Identify which cell holds the provided text, then report its [x, y] central coordinate. 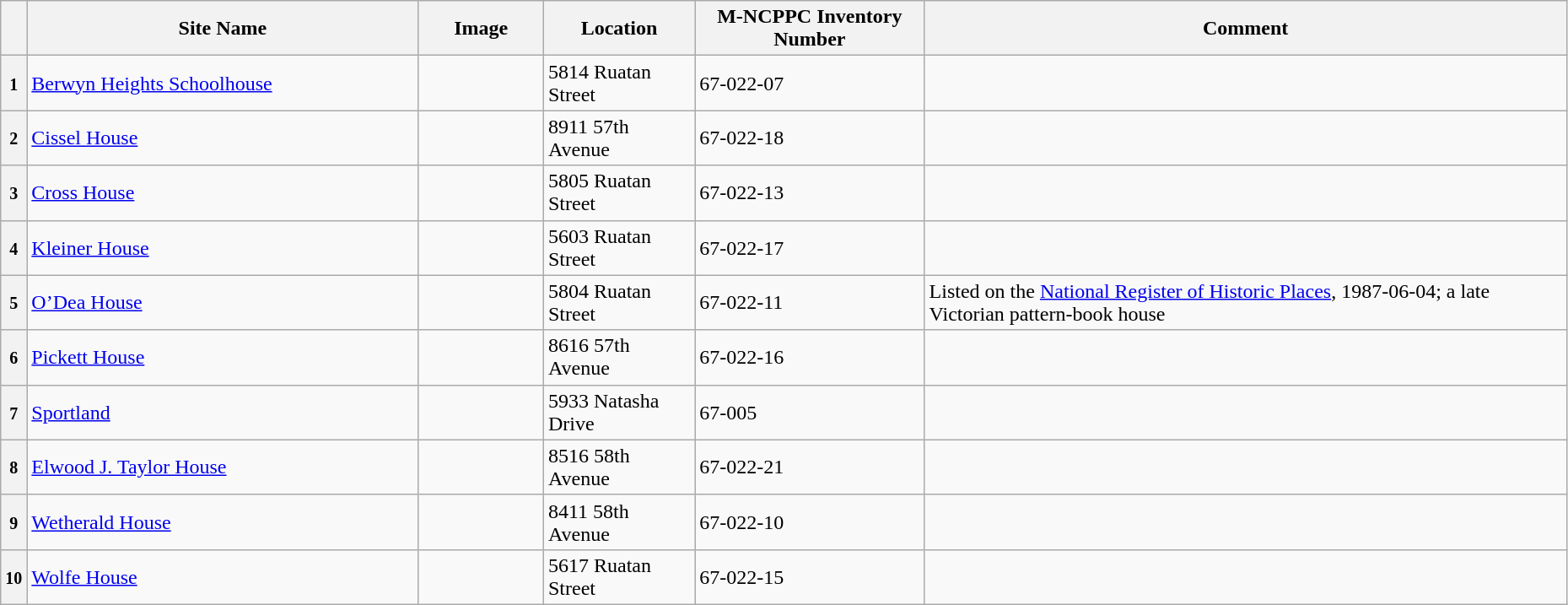
10 [13, 577]
67-022-13 [810, 192]
Site Name [223, 29]
67-022-18 [810, 138]
8 [13, 467]
Elwood J. Taylor House [223, 467]
5617 Ruatan Street [619, 577]
Location [619, 29]
8911 57th Avenue [619, 138]
8616 57th Avenue [619, 358]
67-022-10 [810, 521]
Cross House [223, 192]
Wolfe House [223, 577]
M-NCPPC Inventory Number [810, 29]
Wetherald House [223, 521]
5 [13, 302]
Cissel House [223, 138]
5805 Ruatan Street [619, 192]
67-022-16 [810, 358]
8516 58th Avenue [619, 467]
67-005 [810, 412]
Listed on the National Register of Historic Places, 1987-06-04; a late Victorian pattern-book house [1245, 302]
Comment [1245, 29]
6 [13, 358]
Image [481, 29]
7 [13, 412]
67-022-17 [810, 248]
5933 Natasha Drive [619, 412]
5814 Ruatan Street [619, 83]
8411 58th Avenue [619, 521]
O’Dea House [223, 302]
Pickett House [223, 358]
67-022-07 [810, 83]
1 [13, 83]
4 [13, 248]
5804 Ruatan Street [619, 302]
67-022-15 [810, 577]
9 [13, 521]
67-022-21 [810, 467]
Kleiner House [223, 248]
3 [13, 192]
Sportland [223, 412]
Berwyn Heights Schoolhouse [223, 83]
67-022-11 [810, 302]
2 [13, 138]
5603 Ruatan Street [619, 248]
